Scan for the cell matching the given text and deliver its (X, Y) coordinate at center. 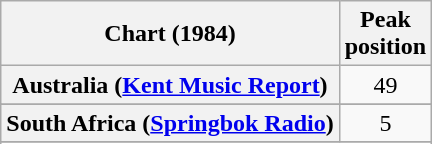
South Africa (Springbok Radio) (170, 123)
Chart (1984) (170, 34)
Australia (Kent Music Report) (170, 85)
5 (385, 123)
49 (385, 85)
Peakposition (385, 34)
